Return (X, Y) of the center of cell containing provided text 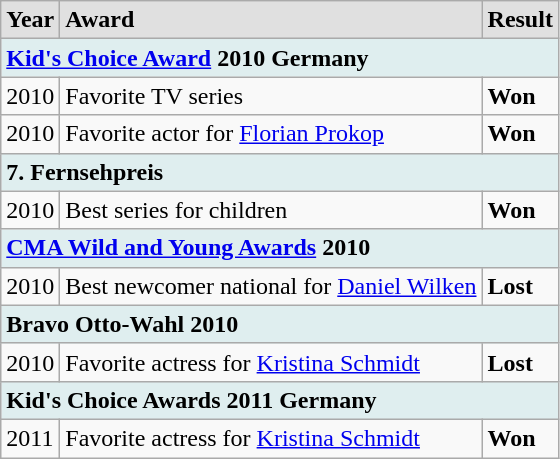
Best newcomer national for Daniel Wilken (271, 286)
CMA Wild and Young Awards 2010 (280, 248)
2011 (30, 438)
Bravo Otto-Wahl 2010 (280, 324)
Kid's Choice Award 2010 Germany (280, 58)
Favorite TV series (271, 96)
Year (30, 20)
Result (520, 20)
Best series for children (271, 210)
Kid's Choice Awards 2011 Germany (280, 400)
Favorite actor for Florian Prokop (271, 134)
7. Fernsehpreis (280, 172)
Award (271, 20)
